Output the [X, Y] coordinate of the center of the cell containing the given text.  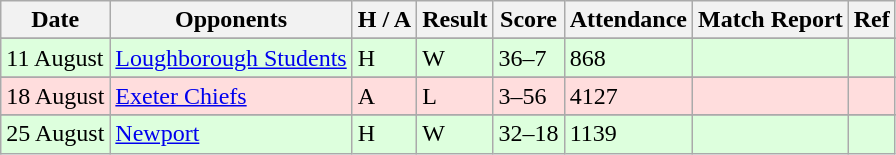
L [455, 96]
1139 [628, 134]
868 [628, 58]
Exeter Chiefs [231, 96]
18 August [56, 96]
Match Report [770, 20]
Ref [872, 20]
Score [528, 20]
4127 [628, 96]
Opponents [231, 20]
Newport [231, 134]
H / A [384, 20]
Date [56, 20]
Loughborough Students [231, 58]
3–56 [528, 96]
25 August [56, 134]
Attendance [628, 20]
32–18 [528, 134]
11 August [56, 58]
36–7 [528, 58]
Result [455, 20]
A [384, 96]
